For the text-containing cell, return its midpoint in (X, Y) coordinate format. 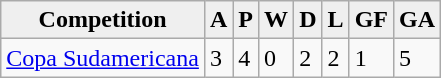
P (246, 20)
Copa Sudamericana (103, 58)
A (218, 20)
3 (218, 58)
W (276, 20)
GF (371, 20)
GA (416, 20)
0 (276, 58)
D (308, 20)
Competition (103, 20)
4 (246, 58)
1 (371, 58)
L (336, 20)
5 (416, 58)
